Output the (x, y) coordinate of the center of the cell containing the given text.  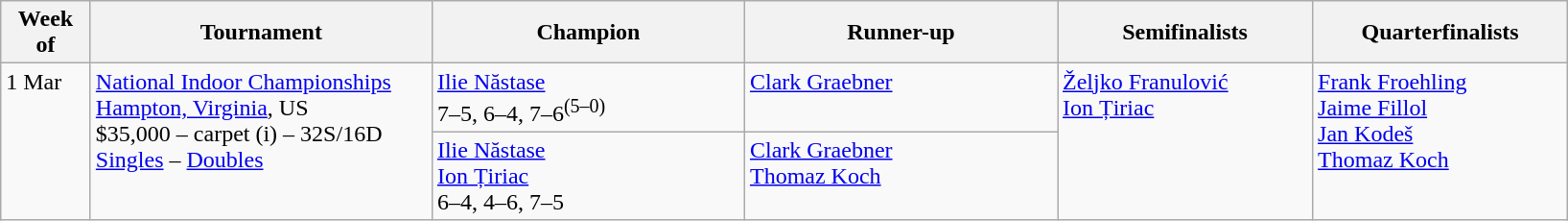
1 Mar (46, 142)
Week of (46, 33)
National Indoor Championships Hampton, Virginia, US $35,000 – carpet (i) – 32S/16D Singles – Doubles (261, 142)
Clark Graebner Thomaz Koch (901, 176)
Ilie Năstase 7–5, 6–4, 7–6(5–0) (588, 98)
Tournament (261, 33)
Runner-up (901, 33)
Semifinalists (1184, 33)
Ilie Năstase Ion Țiriac 6–4, 4–6, 7–5 (588, 176)
Željko Franulović Ion Țiriac (1184, 142)
Clark Graebner (901, 98)
Champion (588, 33)
Quarterfinalists (1440, 33)
Frank Froehling Jaime Fillol Jan Kodeš Thomaz Koch (1440, 142)
